Capture the cell that displays the provided text and extract its [X, Y] central coordinate. 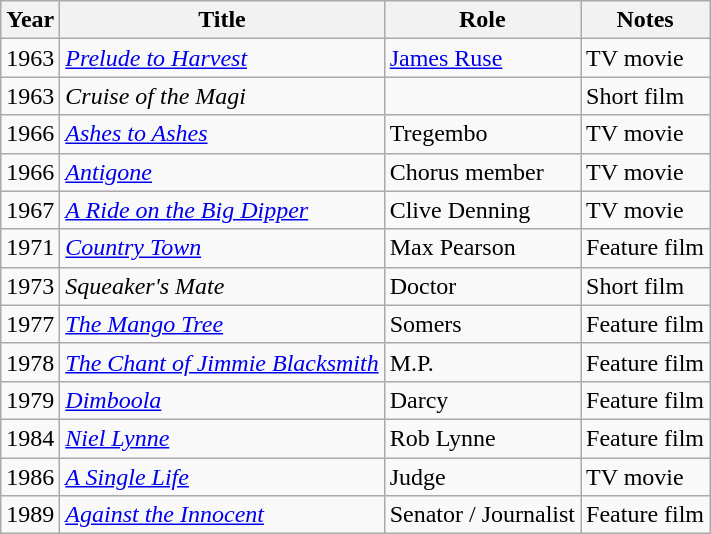
Darcy [482, 400]
Max Pearson [482, 248]
Ashes to Ashes [222, 134]
Rob Lynne [482, 438]
1978 [30, 362]
Prelude to Harvest [222, 58]
Antigone [222, 172]
A Single Life [222, 477]
1971 [30, 248]
1986 [30, 477]
1984 [30, 438]
Tregembo [482, 134]
The Mango Tree [222, 324]
A Ride on the Big Dipper [222, 210]
Country Town [222, 248]
Judge [482, 477]
Year [30, 20]
Somers [482, 324]
1977 [30, 324]
Cruise of the Magi [222, 96]
Doctor [482, 286]
James Ruse [482, 58]
Clive Denning [482, 210]
Squeaker's Mate [222, 286]
1989 [30, 515]
Title [222, 20]
1979 [30, 400]
Niel Lynne [222, 438]
Against the Innocent [222, 515]
Senator / Journalist [482, 515]
M.P. [482, 362]
1973 [30, 286]
Dimboola [222, 400]
Notes [646, 20]
Chorus member [482, 172]
1967 [30, 210]
Role [482, 20]
The Chant of Jimmie Blacksmith [222, 362]
